Detect which cell encompasses the target text, then output its (x, y) center coordinate. 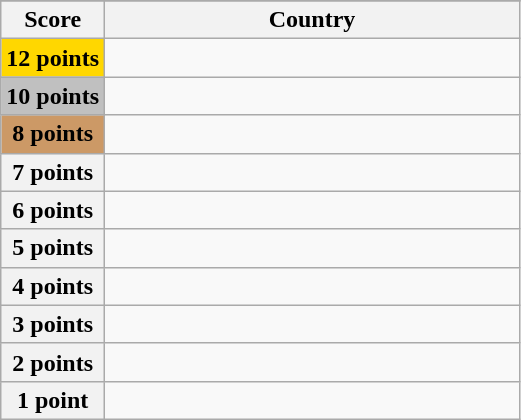
5 points (53, 248)
12 points (53, 58)
6 points (53, 210)
2 points (53, 362)
4 points (53, 286)
7 points (53, 172)
10 points (53, 96)
1 point (53, 400)
Country (312, 20)
8 points (53, 134)
3 points (53, 324)
Score (53, 20)
